Scan for the cell matching the given text and deliver its [X, Y] coordinate at center. 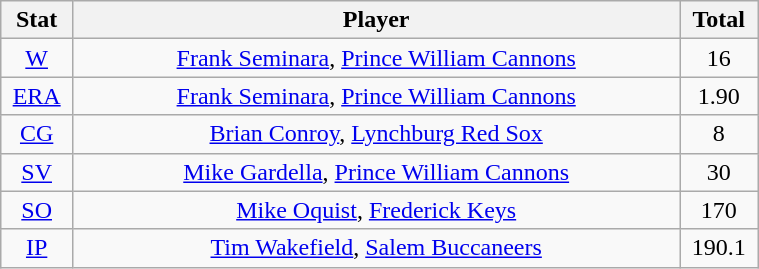
Tim Wakefield, Salem Buccaneers [376, 248]
Mike Gardella, Prince William Cannons [376, 172]
W [37, 58]
Stat [37, 20]
CG [37, 134]
1.90 [719, 96]
8 [719, 134]
ERA [37, 96]
170 [719, 210]
30 [719, 172]
Player [376, 20]
Total [719, 20]
SO [37, 210]
Mike Oquist, Frederick Keys [376, 210]
16 [719, 58]
IP [37, 248]
190.1 [719, 248]
SV [37, 172]
Brian Conroy, Lynchburg Red Sox [376, 134]
